Scan for the cell matching the given text and deliver its (X, Y) coordinate at center. 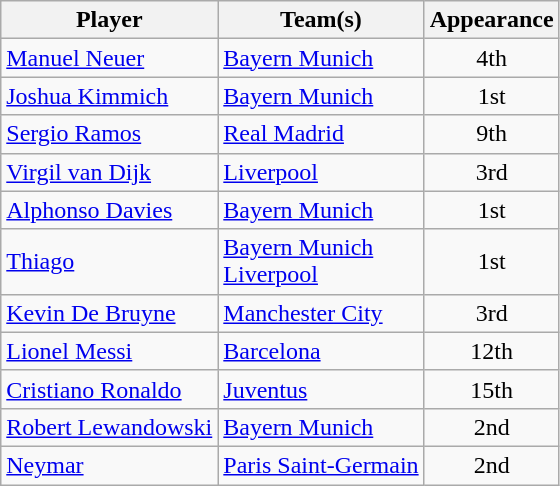
Thiago (110, 262)
Barcelona (321, 351)
Neymar (110, 465)
Kevin De Bruyne (110, 313)
Manuel Neuer (110, 58)
Manchester City (321, 313)
12th (492, 351)
Liverpool (321, 172)
4th (492, 58)
Player (110, 20)
Joshua Kimmich (110, 96)
Juventus (321, 389)
Alphonso Davies (110, 210)
Lionel Messi (110, 351)
9th (492, 134)
15th (492, 389)
Sergio Ramos (110, 134)
Cristiano Ronaldo (110, 389)
Real Madrid (321, 134)
Team(s) (321, 20)
Appearance (492, 20)
Robert Lewandowski (110, 427)
Paris Saint-Germain (321, 465)
Virgil van Dijk (110, 172)
Bayern Munich Liverpool (321, 262)
